Detect which cell encompasses the target text, then output its [x, y] center coordinate. 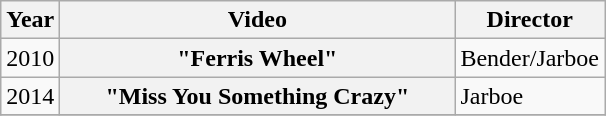
Jarboe [530, 96]
2014 [30, 96]
Director [530, 20]
Bender/Jarboe [530, 58]
Video [258, 20]
"Miss You Something Crazy" [258, 96]
Year [30, 20]
"Ferris Wheel" [258, 58]
2010 [30, 58]
